Determine the [x, y] coordinate at the center of the cell enclosing the given text.  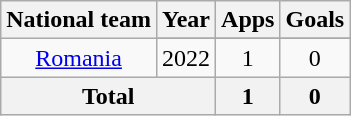
Apps [248, 20]
Romania [79, 58]
Year [186, 20]
National team [79, 20]
2022 [186, 58]
Total [108, 96]
Goals [315, 20]
